Locate the cell with the specified text and output its (X, Y) center coordinate. 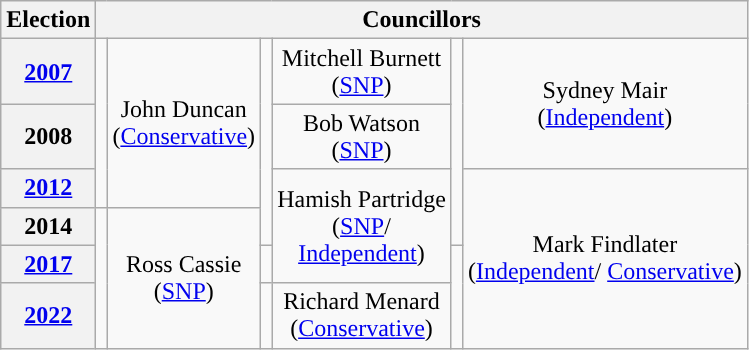
Ross Cassie(SNP) (184, 278)
John Duncan(Conservative) (184, 123)
Bob Watson(SNP) (362, 136)
2022 (48, 316)
Election (48, 20)
Hamish Partridge(SNP/Independent) (362, 226)
2008 (48, 136)
2017 (48, 264)
2014 (48, 226)
Councillors (422, 20)
Sydney Mair(Independent) (604, 104)
Richard Menard(Conservative) (362, 316)
2012 (48, 188)
2007 (48, 72)
Mitchell Burnett(SNP) (362, 72)
Mark Findlater(Independent/ Conservative) (604, 258)
